Extract the (X, Y) coordinate from the center of the cell holding the provided text.  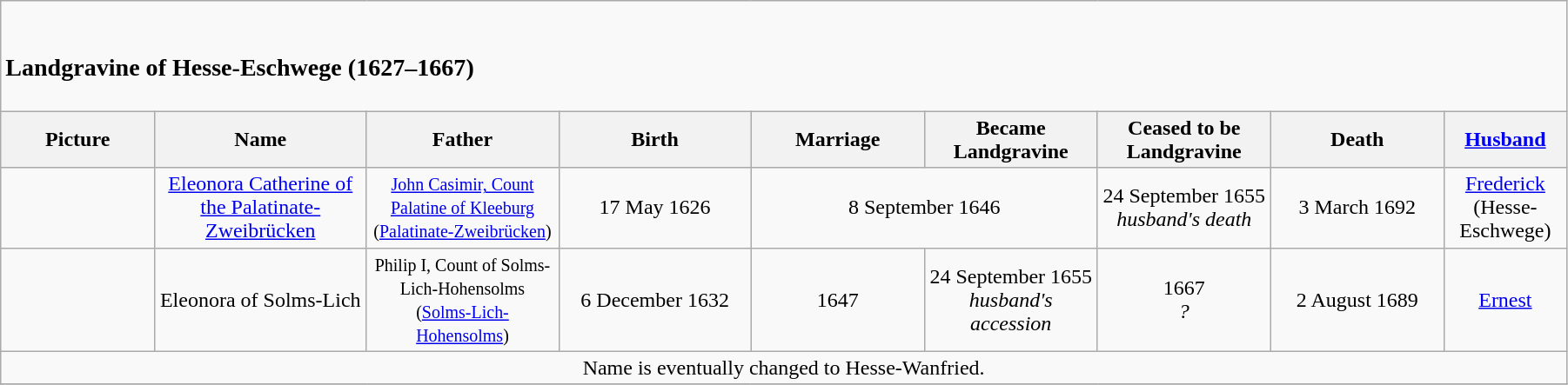
Death (1357, 139)
6 December 1632 (654, 299)
Marriage (837, 139)
Landgravine of Hesse-Eschwege (1627–1667) (784, 56)
Became Landgravine (1011, 139)
Name is eventually changed to Hesse-Wanfried. (784, 368)
Eleonora of Solms-Lich (261, 299)
John Casimir, Count Palatine of Kleeburg(Palatinate-Zweibrücken) (463, 208)
8 September 1646 (924, 208)
Frederick (Hesse-Eschwege) (1505, 208)
Philip I, Count of Solms-Lich-Hohensolms(Solms-Lich-Hohensolms) (463, 299)
Ceased to be Landgravine (1183, 139)
Husband (1505, 139)
2 August 1689 (1357, 299)
Picture (78, 139)
3 March 1692 (1357, 208)
24 September 1655husband's death (1183, 208)
24 September 1655husband's accession (1011, 299)
17 May 1626 (654, 208)
Eleonora Catherine of the Palatinate-Zweibrücken (261, 208)
Birth (654, 139)
1667? (1183, 299)
1647 (837, 299)
Ernest (1505, 299)
Name (261, 139)
Father (463, 139)
